Search for the cell housing the specified text and yield its (X, Y) center coordinate. 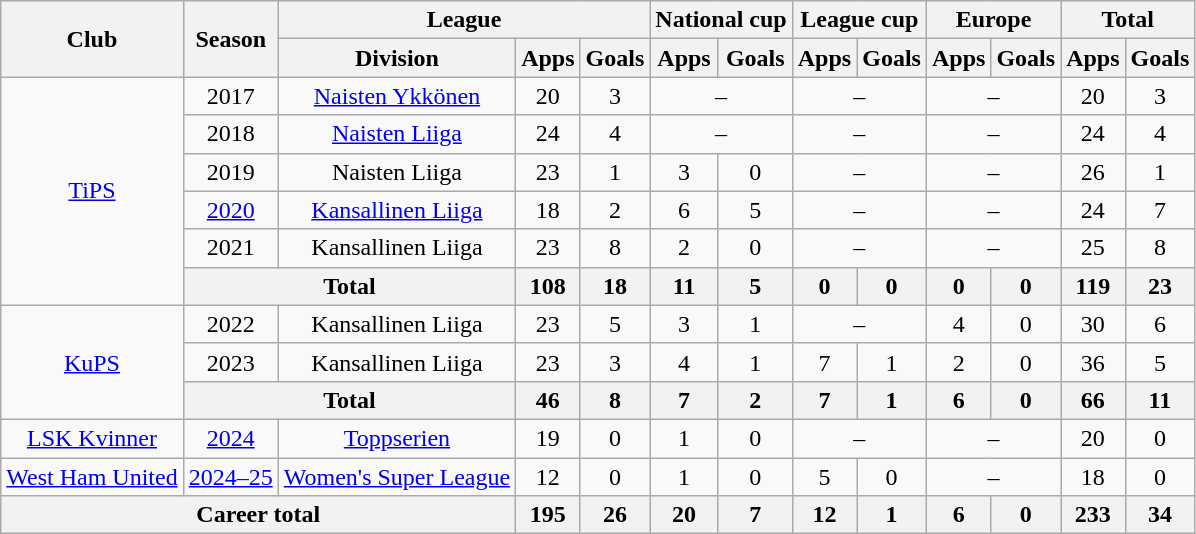
Club (92, 39)
2022 (230, 324)
25 (1093, 248)
National cup (721, 20)
TiPS (92, 191)
34 (1160, 515)
2019 (230, 172)
46 (548, 400)
2017 (230, 96)
2024 (230, 438)
233 (1093, 515)
66 (1093, 400)
Toppserien (396, 438)
19 (548, 438)
Career total (258, 515)
30 (1093, 324)
2020 (230, 210)
2021 (230, 248)
36 (1093, 362)
2023 (230, 362)
Naisten Ykkönen (396, 96)
Europe (993, 20)
195 (548, 515)
Women's Super League (396, 477)
West Ham United (92, 477)
KuPS (92, 362)
Division (396, 58)
119 (1093, 286)
2018 (230, 134)
Season (230, 39)
108 (548, 286)
League cup (859, 20)
League (464, 20)
2024–25 (230, 477)
LSK Kvinner (92, 438)
